Determine the (x, y) coordinate at the center of the cell enclosing the given text.  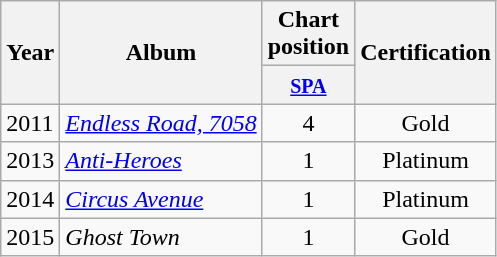
SPA (308, 85)
Circus Avenue (161, 199)
Endless Road, 7058 (161, 123)
2015 (30, 237)
Anti-Heroes (161, 161)
2011 (30, 123)
Album (161, 52)
Ghost Town (161, 237)
4 (308, 123)
2013 (30, 161)
2014 (30, 199)
Chart position (308, 34)
Certification (426, 52)
Year (30, 52)
